Provide the (X, Y) coordinate of the cell's center where the given text is located.  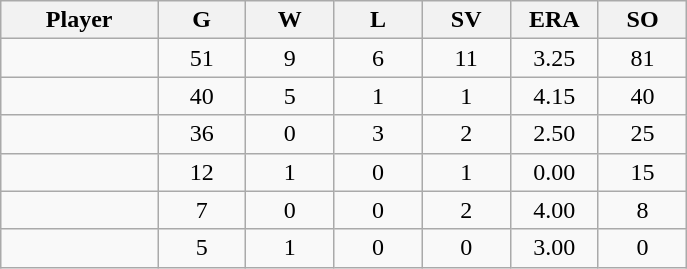
7 (202, 210)
25 (642, 134)
3 (378, 134)
L (378, 20)
15 (642, 172)
12 (202, 172)
0.00 (554, 172)
4.15 (554, 96)
4.00 (554, 210)
ERA (554, 20)
G (202, 20)
11 (466, 58)
81 (642, 58)
W (290, 20)
8 (642, 210)
SV (466, 20)
51 (202, 58)
SO (642, 20)
Player (80, 20)
36 (202, 134)
6 (378, 58)
3.00 (554, 248)
3.25 (554, 58)
2.50 (554, 134)
9 (290, 58)
